Search for the cell housing the specified text and yield its [x, y] center coordinate. 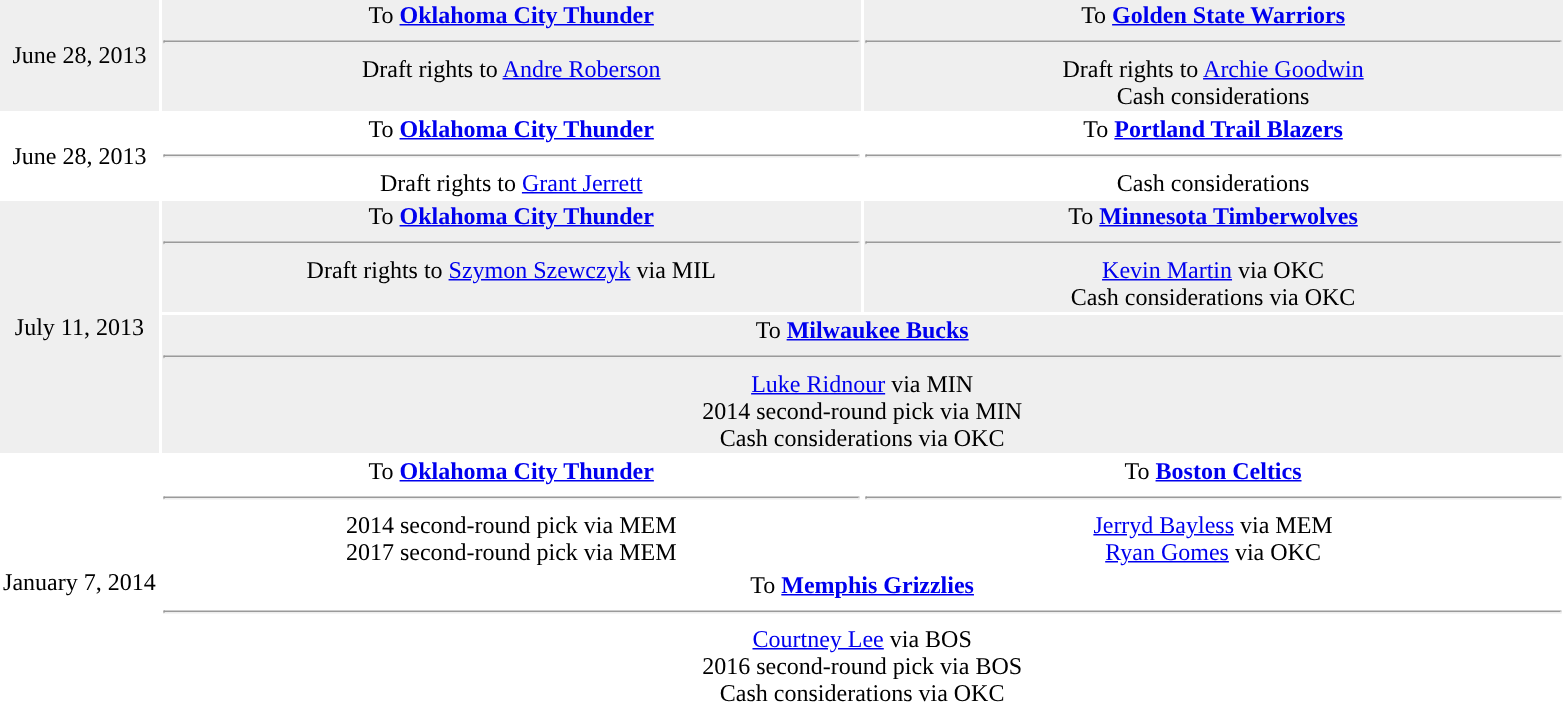
To Oklahoma City ThunderDraft rights to Andre Roberson [512, 56]
To Oklahoma City ThunderDraft rights to Szymon Szewczyk via MIL [512, 256]
To Oklahoma City Thunder2014 second-round pick via MEM2017 second-round pick via MEM [512, 512]
To Oklahoma City ThunderDraft rights to Grant Jerrett [512, 156]
July 11, 2013 [80, 327]
To Boston CelticsJerryd Bayless via MEMRyan Gomes via OKC [1214, 512]
To Milwaukee BucksLuke Ridnour via MIN2014 second-round pick via MINCash considerations via OKC [862, 384]
To Golden State WarriorsDraft rights to Archie GoodwinCash considerations [1214, 56]
To Portland Trail BlazersCash considerations [1214, 156]
To Minnesota TimberwolvesKevin Martin via OKCCash considerations via OKC [1214, 256]
